Scan for the cell matching the given text and deliver its (x, y) coordinate at center. 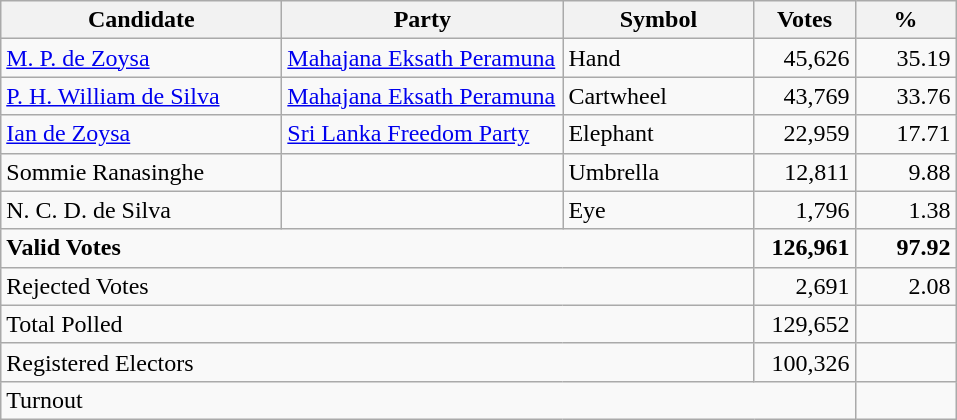
P. H. William de Silva (142, 96)
126,961 (804, 248)
2.08 (906, 286)
M. P. de Zoysa (142, 58)
Turnout (428, 400)
Votes (804, 20)
1,796 (804, 210)
Eye (658, 210)
22,959 (804, 134)
12,811 (804, 172)
Sommie Ranasinghe (142, 172)
Hand (658, 58)
Ian de Zoysa (142, 134)
N. C. D. de Silva (142, 210)
Symbol (658, 20)
% (906, 20)
45,626 (804, 58)
Total Polled (378, 324)
Candidate (142, 20)
Rejected Votes (378, 286)
35.19 (906, 58)
97.92 (906, 248)
Sri Lanka Freedom Party (422, 134)
2,691 (804, 286)
43,769 (804, 96)
129,652 (804, 324)
Umbrella (658, 172)
17.71 (906, 134)
33.76 (906, 96)
Registered Electors (378, 362)
1.38 (906, 210)
Party (422, 20)
Valid Votes (378, 248)
Elephant (658, 134)
100,326 (804, 362)
Cartwheel (658, 96)
9.88 (906, 172)
